For the text-containing cell, return its midpoint in [x, y] coordinate format. 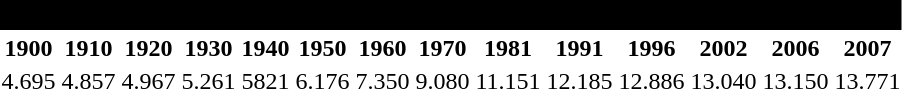
1930 [208, 48]
2006 [796, 48]
1960 [382, 48]
1991 [580, 48]
1981 [508, 48]
1920 [148, 48]
1900 [28, 48]
1950 [322, 48]
2002 [724, 48]
Canals demography evolution [451, 15]
1940 [266, 48]
1996 [652, 48]
1970 [442, 48]
2007 [868, 48]
1910 [88, 48]
